Pinpoint the cell where the given text exists, returning its (x, y) midpoint coordinate. 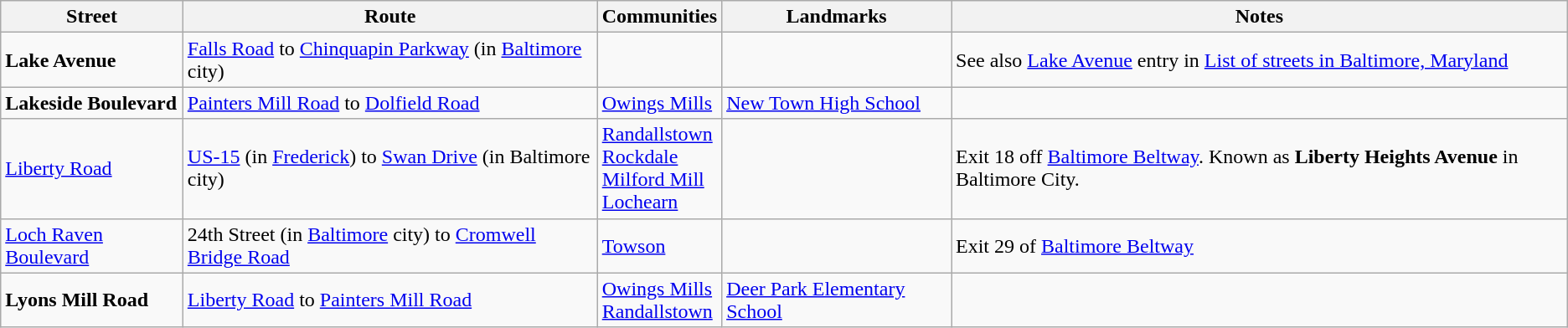
Falls Road to Chinquapin Parkway (in Baltimore city) (390, 60)
See also Lake Avenue entry in List of streets in Baltimore, Maryland (1260, 60)
US-15 (in Frederick) to Swan Drive (in Baltimore city) (390, 169)
Route (390, 17)
RandallstownRockdaleMilford MillLochearn (659, 169)
Loch Raven Boulevard (92, 246)
Communities (659, 17)
New Town High School (837, 103)
Deer Park Elementary School (837, 300)
Towson (659, 246)
Lake Avenue (92, 60)
Liberty Road to Painters Mill Road (390, 300)
Lyons Mill Road (92, 300)
Exit 29 of Baltimore Beltway (1260, 246)
Landmarks (837, 17)
Liberty Road (92, 169)
Owings Mills (659, 103)
Exit 18 off Baltimore Beltway. Known as Liberty Heights Avenue in Baltimore City. (1260, 169)
Owings MillsRandallstown (659, 300)
Painters Mill Road to Dolfield Road (390, 103)
24th Street (in Baltimore city) to Cromwell Bridge Road (390, 246)
Notes (1260, 17)
Street (92, 17)
Lakeside Boulevard (92, 103)
